Determine the (X, Y) coordinate at the center of the cell enclosing the given text.  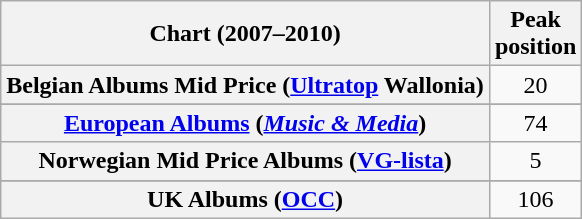
74 (535, 123)
Chart (2007–2010) (246, 34)
European Albums (Music & Media) (246, 123)
5 (535, 161)
20 (535, 85)
Norwegian Mid Price Albums (VG-lista) (246, 161)
106 (535, 199)
UK Albums (OCC) (246, 199)
Peakposition (535, 34)
Belgian Albums Mid Price (Ultratop Wallonia) (246, 85)
